Extract the [x, y] coordinate from the center of the cell holding the provided text.  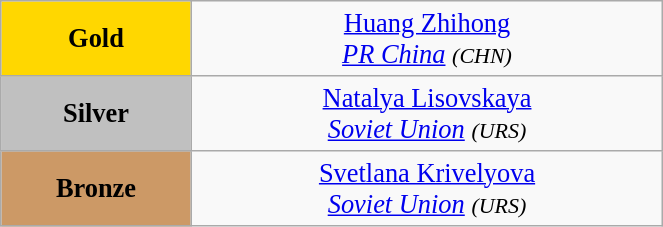
Svetlana KrivelyovaSoviet Union (URS) [427, 188]
Bronze [96, 188]
Natalya LisovskayaSoviet Union (URS) [427, 112]
Huang ZhihongPR China (CHN) [427, 38]
Gold [96, 38]
Silver [96, 112]
